Determine the (x, y) coordinate at the center of the cell enclosing the given text.  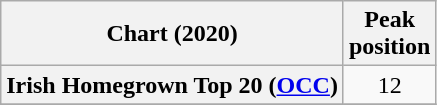
Peakposition (389, 34)
Chart (2020) (172, 34)
12 (389, 85)
Irish Homegrown Top 20 (OCC) (172, 85)
